Pinpoint the cell where the given text exists, returning its (X, Y) midpoint coordinate. 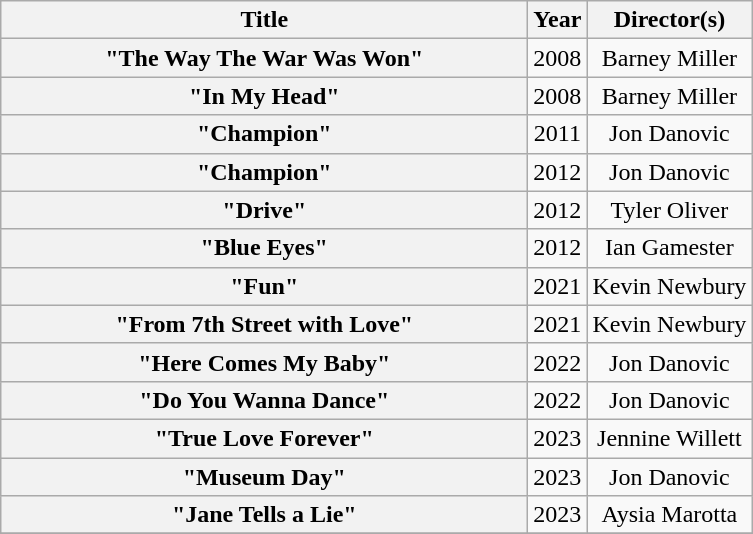
Aysia Marotta (670, 515)
"Blue Eyes" (264, 248)
"Here Comes My Baby" (264, 362)
"The Way The War Was Won" (264, 58)
"Drive" (264, 210)
2011 (558, 134)
Ian Gamester (670, 248)
Jennine Willett (670, 438)
"Do You Wanna Dance" (264, 400)
Tyler Oliver (670, 210)
Title (264, 20)
"Fun" (264, 286)
Year (558, 20)
"From 7th Street with Love" (264, 324)
"Museum Day" (264, 477)
"True Love Forever" (264, 438)
Director(s) (670, 20)
"In My Head" (264, 96)
"Jane Tells a Lie" (264, 515)
